Detect which cell encompasses the target text, then output its (X, Y) center coordinate. 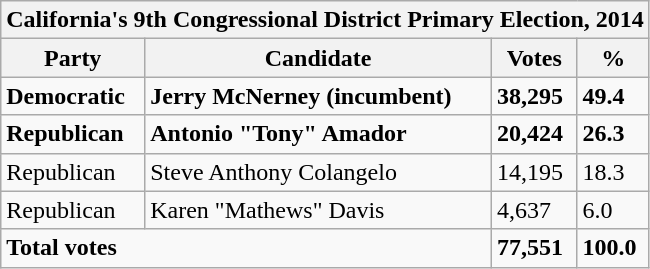
Karen "Mathews" Davis (318, 210)
Jerry McNerney (incumbent) (318, 96)
38,295 (534, 96)
26.3 (613, 134)
49.4 (613, 96)
18.3 (613, 172)
77,551 (534, 248)
Antonio "Tony" Amador (318, 134)
Party (73, 58)
4,637 (534, 210)
14,195 (534, 172)
Votes (534, 58)
California's 9th Congressional District Primary Election, 2014 (326, 20)
Candidate (318, 58)
Democratic (73, 96)
Steve Anthony Colangelo (318, 172)
100.0 (613, 248)
% (613, 58)
20,424 (534, 134)
6.0 (613, 210)
Total votes (246, 248)
